Output the (X, Y) coordinate of the center of the cell containing the given text.  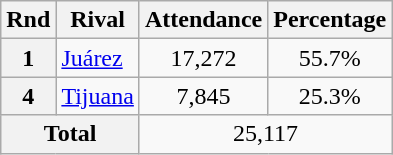
Rival (98, 20)
4 (28, 96)
1 (28, 58)
Total (70, 134)
Percentage (330, 20)
Tijuana (98, 96)
25,117 (265, 134)
55.7% (330, 58)
17,272 (203, 58)
25.3% (330, 96)
Juárez (98, 58)
7,845 (203, 96)
Rnd (28, 20)
Attendance (203, 20)
